Search for the cell housing the specified text and yield its (X, Y) center coordinate. 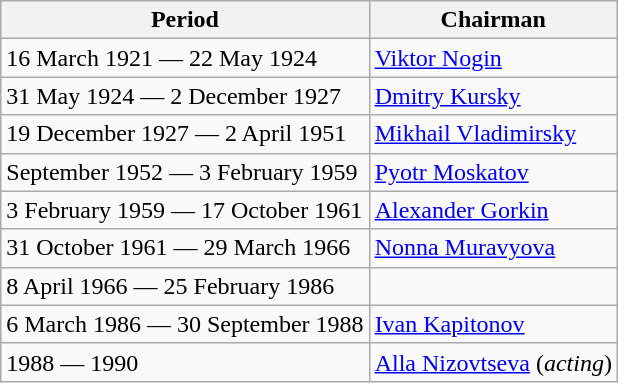
19 December 1927 — 2 April 1951 (185, 134)
8 April 1966 — 25 February 1986 (185, 286)
Alexander Gorkin (493, 210)
3 February 1959 — 17 October 1961 (185, 210)
31 October 1961 — 29 March 1966 (185, 248)
Dmitry Kursky (493, 96)
16 March 1921 — 22 May 1924 (185, 58)
Period (185, 20)
31 May 1924 — 2 December 1927 (185, 96)
Mikhail Vladimirsky (493, 134)
Alla Nizovtseva (acting) (493, 362)
Pyotr Moskatov (493, 172)
Nonna Muravyova (493, 248)
Viktor Nogin (493, 58)
1988 — 1990 (185, 362)
Chairman (493, 20)
September 1952 — 3 February 1959 (185, 172)
6 March 1986 — 30 September 1988 (185, 324)
Ivan Kapitonov (493, 324)
